Return the [X, Y] coordinate for the center point of the cell that contains the specified text.  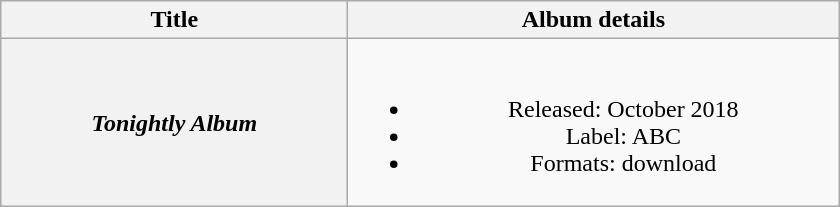
Tonightly Album [174, 122]
Released: October 2018Label: ABCFormats: download [594, 122]
Title [174, 20]
Album details [594, 20]
